From the cell containing the given text, extract its center point as (X, Y) coordinate. 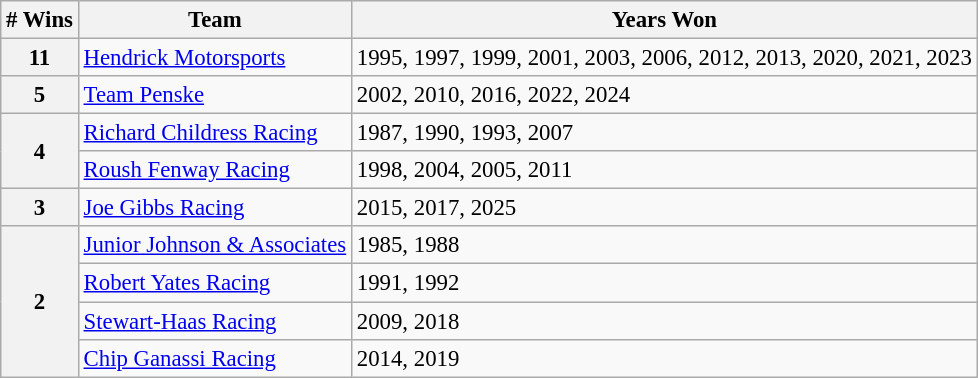
2009, 2018 (664, 321)
5 (40, 95)
Richard Childress Racing (214, 133)
1991, 1992 (664, 283)
1987, 1990, 1993, 2007 (664, 133)
Chip Ganassi Racing (214, 358)
2014, 2019 (664, 358)
11 (40, 58)
# Wins (40, 20)
2015, 2017, 2025 (664, 208)
4 (40, 152)
1995, 1997, 1999, 2001, 2003, 2006, 2012, 2013, 2020, 2021, 2023 (664, 58)
Years Won (664, 20)
Hendrick Motorsports (214, 58)
Team Penske (214, 95)
Junior Johnson & Associates (214, 245)
3 (40, 208)
Robert Yates Racing (214, 283)
Stewart-Haas Racing (214, 321)
Roush Fenway Racing (214, 170)
2002, 2010, 2016, 2022, 2024 (664, 95)
Team (214, 20)
1985, 1988 (664, 245)
2 (40, 301)
1998, 2004, 2005, 2011 (664, 170)
Joe Gibbs Racing (214, 208)
